Scan for the cell matching the given text and deliver its (x, y) coordinate at center. 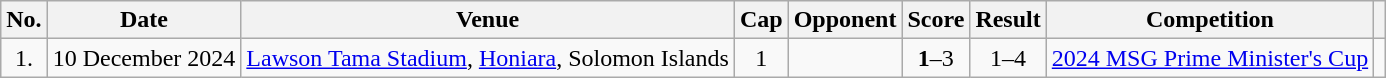
2024 MSG Prime Minister's Cup (1210, 58)
Score (936, 20)
Venue (488, 20)
1 (761, 58)
Competition (1210, 20)
10 December 2024 (144, 58)
No. (24, 20)
Date (144, 20)
Result (1008, 20)
1–3 (936, 58)
1–4 (1008, 58)
1. (24, 58)
Lawson Tama Stadium, Honiara, Solomon Islands (488, 58)
Opponent (845, 20)
Cap (761, 20)
